Capture the cell that displays the provided text and extract its (X, Y) central coordinate. 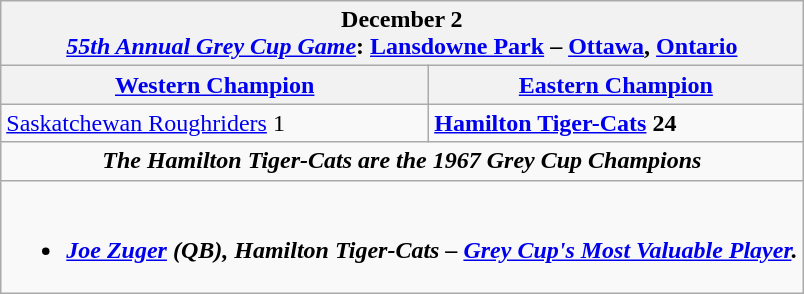
The Hamilton Tiger-Cats are the 1967 Grey Cup Champions (402, 161)
Saskatchewan Roughriders 1 (215, 123)
December 255th Annual Grey Cup Game: Lansdowne Park – Ottawa, Ontario (402, 34)
Eastern Champion (616, 85)
Hamilton Tiger-Cats 24 (616, 123)
Western Champion (215, 85)
Joe Zuger (QB), Hamilton Tiger-Cats – Grey Cup's Most Valuable Player. (402, 236)
